Scan for the cell matching the given text and deliver its [X, Y] coordinate at center. 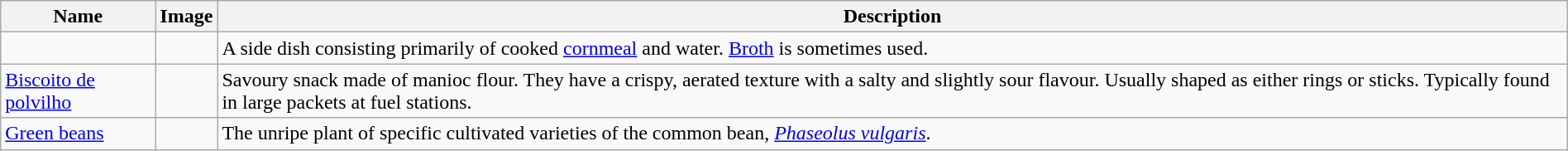
Biscoito de polvilho [78, 91]
The unripe plant of specific cultivated varieties of the common bean, Phaseolus vulgaris. [892, 134]
A side dish consisting primarily of cooked cornmeal and water. Broth is sometimes used. [892, 48]
Description [892, 17]
Green beans [78, 134]
Name [78, 17]
Image [187, 17]
